Return the [x, y] coordinate for the center point of the cell that contains the specified text.  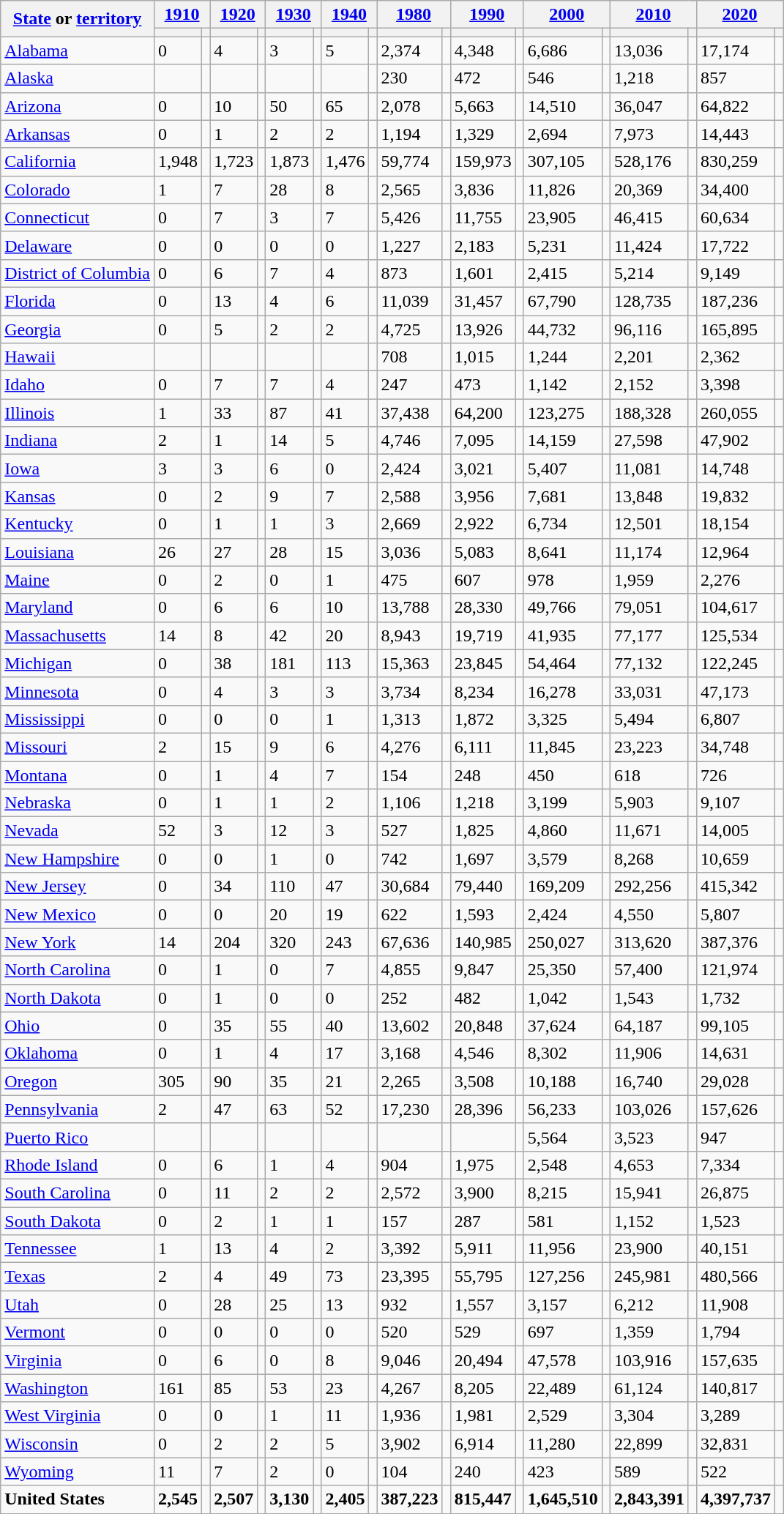
2,843,391 [649, 1499]
64,187 [649, 1026]
5,407 [562, 469]
99,105 [735, 1026]
17 [346, 1054]
5,426 [410, 217]
3,836 [483, 190]
13,036 [649, 51]
Vermont [78, 1332]
527 [410, 831]
1,523 [735, 1220]
65 [346, 106]
34,748 [735, 747]
Delaware [78, 245]
Minnesota [78, 691]
159,973 [483, 162]
9,107 [735, 803]
742 [410, 859]
247 [410, 385]
61,124 [649, 1388]
60,634 [735, 217]
1920 [238, 15]
36,047 [649, 106]
17,174 [735, 51]
2,572 [410, 1193]
25 [290, 1305]
260,055 [735, 413]
6,734 [562, 524]
1,313 [410, 719]
2,362 [735, 357]
South Dakota [78, 1220]
64,200 [483, 413]
2020 [739, 15]
528,176 [649, 162]
Hawaii [78, 357]
11,908 [735, 1305]
Pennsylvania [78, 1109]
2,548 [562, 1165]
2,276 [735, 580]
85 [234, 1388]
15,363 [410, 663]
Kansas [78, 496]
77,177 [649, 635]
128,735 [649, 301]
Maine [78, 580]
Florida [78, 301]
2,374 [410, 51]
Michigan [78, 663]
8,215 [562, 1193]
1,936 [410, 1416]
127,256 [562, 1277]
District of Columbia [78, 273]
56,233 [562, 1109]
Oklahoma [78, 1054]
187,236 [735, 301]
11,755 [483, 217]
8,943 [410, 635]
2,152 [649, 385]
472 [483, 78]
Nevada [78, 831]
New Mexico [78, 914]
South Carolina [78, 1193]
252 [410, 998]
1,227 [410, 245]
4,855 [410, 970]
4,653 [649, 1165]
27,598 [649, 441]
8,641 [562, 552]
103,026 [649, 1109]
110 [290, 887]
90 [234, 1081]
Connecticut [78, 217]
607 [483, 580]
Oregon [78, 1081]
79,051 [649, 608]
248 [483, 775]
55,795 [483, 1277]
157,626 [735, 1109]
38 [234, 663]
19,719 [483, 635]
3,021 [483, 469]
11,826 [562, 190]
63 [290, 1109]
4,267 [410, 1388]
1,359 [649, 1332]
77,132 [649, 663]
1910 [182, 15]
8,234 [483, 691]
47,902 [735, 441]
292,256 [649, 887]
Nebraska [78, 803]
Idaho [78, 385]
40,151 [735, 1249]
Texas [78, 1277]
5,903 [649, 803]
6,111 [483, 747]
622 [410, 914]
New York [78, 942]
Mississippi [78, 719]
125,534 [735, 635]
932 [410, 1305]
2,545 [177, 1499]
1,593 [483, 914]
157,635 [735, 1360]
1,557 [483, 1305]
13,602 [410, 1026]
Missouri [78, 747]
Colorado [78, 190]
529 [483, 1332]
873 [410, 273]
161 [177, 1388]
11,906 [649, 1054]
546 [562, 78]
3,325 [562, 719]
87 [290, 413]
Georgia [78, 329]
55 [290, 1026]
20,494 [483, 1360]
1,015 [483, 357]
50 [290, 106]
3,157 [562, 1305]
27 [234, 552]
387,223 [410, 1499]
3,579 [562, 859]
11,671 [649, 831]
1,106 [410, 803]
2010 [653, 15]
64,822 [735, 106]
33 [234, 413]
240 [483, 1472]
23,845 [483, 663]
480,566 [735, 1277]
22,489 [562, 1388]
20,369 [649, 190]
122,245 [735, 663]
Montana [78, 775]
618 [649, 775]
Washington [78, 1388]
188,328 [649, 413]
169,209 [562, 887]
581 [562, 1220]
4,276 [410, 747]
41,935 [562, 635]
Puerto Rico [78, 1137]
450 [562, 775]
Alabama [78, 51]
14,159 [562, 441]
19,832 [735, 496]
230 [410, 78]
1,794 [735, 1332]
121,974 [735, 970]
Alaska [78, 78]
3,304 [649, 1416]
Indiana [78, 441]
123,275 [562, 413]
State or territory [78, 19]
11,845 [562, 747]
140,985 [483, 942]
165,895 [735, 329]
1,732 [735, 998]
26 [177, 552]
Iowa [78, 469]
Utah [78, 1305]
North Dakota [78, 998]
1,042 [562, 998]
7,095 [483, 441]
4,546 [483, 1054]
67,636 [410, 942]
2,588 [410, 496]
22,899 [649, 1444]
1,194 [410, 134]
140,817 [735, 1388]
23,395 [410, 1277]
28,396 [483, 1109]
305 [177, 1081]
49 [290, 1277]
2,669 [410, 524]
Wisconsin [78, 1444]
3,900 [483, 1193]
2,529 [562, 1416]
11,039 [410, 301]
4,746 [410, 441]
1,543 [649, 998]
904 [410, 1165]
1,825 [483, 831]
520 [410, 1332]
2,405 [346, 1499]
23,905 [562, 217]
947 [735, 1137]
57,400 [649, 970]
6,807 [735, 719]
3,289 [735, 1416]
37,438 [410, 413]
23,223 [649, 747]
United States [78, 1499]
Virginia [78, 1360]
21 [346, 1081]
157 [410, 1220]
31,457 [483, 301]
3,398 [735, 385]
42 [290, 635]
13,926 [483, 329]
23 [346, 1388]
103,916 [649, 1360]
1,975 [483, 1165]
978 [562, 580]
47,173 [735, 691]
Ohio [78, 1026]
3,902 [410, 1444]
3,168 [410, 1054]
1,872 [483, 719]
15,941 [649, 1193]
59,774 [410, 162]
1,142 [562, 385]
28,330 [483, 608]
23,900 [649, 1249]
14,510 [562, 106]
7,334 [735, 1165]
387,376 [735, 942]
67,790 [562, 301]
16,278 [562, 691]
Wyoming [78, 1472]
1930 [294, 15]
104,617 [735, 608]
2000 [567, 15]
2,183 [483, 245]
18,154 [735, 524]
20,848 [483, 1026]
1,152 [649, 1220]
32,831 [735, 1444]
2,078 [410, 106]
30,684 [410, 887]
204 [234, 942]
3,392 [410, 1249]
1,981 [483, 1416]
815,447 [483, 1499]
16,740 [649, 1081]
8,302 [562, 1054]
287 [483, 1220]
49,766 [562, 608]
3,508 [483, 1081]
245,981 [649, 1277]
3,130 [290, 1499]
4,860 [562, 831]
12,501 [649, 524]
Massachusetts [78, 635]
473 [483, 385]
Maryland [78, 608]
Arizona [78, 106]
Kentucky [78, 524]
12 [290, 831]
250,027 [562, 942]
113 [346, 663]
Tennessee [78, 1249]
5,564 [562, 1137]
4,397,737 [735, 1499]
7,973 [649, 134]
New Jersey [78, 887]
53 [290, 1388]
3,734 [410, 691]
11,174 [649, 552]
415,342 [735, 887]
5,494 [649, 719]
1940 [349, 15]
California [78, 162]
3,036 [410, 552]
6,212 [649, 1305]
2,565 [410, 190]
10,188 [562, 1081]
6,914 [483, 1444]
14,748 [735, 469]
19 [346, 914]
Illinois [78, 413]
11,956 [562, 1249]
2,265 [410, 1081]
6,686 [562, 51]
307,105 [562, 162]
34 [234, 887]
14,631 [735, 1054]
1,244 [562, 357]
8,268 [649, 859]
2,507 [234, 1499]
181 [290, 663]
313,620 [649, 942]
589 [649, 1472]
5,663 [483, 106]
1,959 [649, 580]
708 [410, 357]
Arkansas [78, 134]
47,578 [562, 1360]
5,214 [649, 273]
13,848 [649, 496]
11,424 [649, 245]
8,205 [483, 1388]
25,350 [562, 970]
2,201 [649, 357]
5,231 [562, 245]
4,725 [410, 329]
West Virginia [78, 1416]
697 [562, 1332]
726 [735, 775]
54,464 [562, 663]
423 [562, 1472]
1,601 [483, 273]
26,875 [735, 1193]
4,348 [483, 51]
1,329 [483, 134]
46,415 [649, 217]
96,116 [649, 329]
4,550 [649, 914]
320 [290, 942]
475 [410, 580]
12,964 [735, 552]
3,523 [649, 1137]
9,149 [735, 273]
3,956 [483, 496]
37,624 [562, 1026]
1,948 [177, 162]
1,645,510 [562, 1499]
522 [735, 1472]
11,280 [562, 1444]
1,873 [290, 162]
1,697 [483, 859]
9,046 [410, 1360]
10,659 [735, 859]
104 [410, 1472]
29,028 [735, 1081]
11,081 [649, 469]
1990 [487, 15]
5,807 [735, 914]
17,722 [735, 245]
34,400 [735, 190]
243 [346, 942]
1,723 [234, 162]
14,443 [735, 134]
17,230 [410, 1109]
Rhode Island [78, 1165]
2,415 [562, 273]
5,911 [483, 1249]
154 [410, 775]
857 [735, 78]
9,847 [483, 970]
7,681 [562, 496]
41 [346, 413]
2,922 [483, 524]
New Hampshire [78, 859]
3,199 [562, 803]
73 [346, 1277]
1,476 [346, 162]
830,259 [735, 162]
2,694 [562, 134]
44,732 [562, 329]
79,440 [483, 887]
14,005 [735, 831]
North Carolina [78, 970]
33,031 [649, 691]
5,083 [483, 552]
Louisiana [78, 552]
13,788 [410, 608]
1980 [414, 15]
482 [483, 998]
40 [346, 1026]
